Find where the given text appears and provide that cell's center as [X, Y] coordinate. 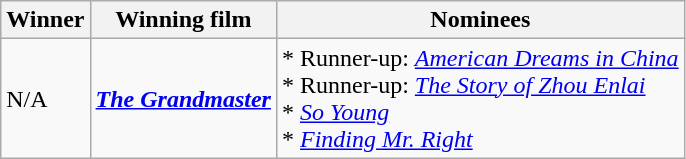
Winner [46, 20]
Winning film [183, 20]
N/A [46, 98]
Nominees [480, 20]
The Grandmaster [183, 98]
* Runner-up: American Dreams in China * Runner-up: The Story of Zhou Enlai * So Young * Finding Mr. Right [480, 98]
